Extract the (x, y) coordinate from the center of the cell holding the provided text.  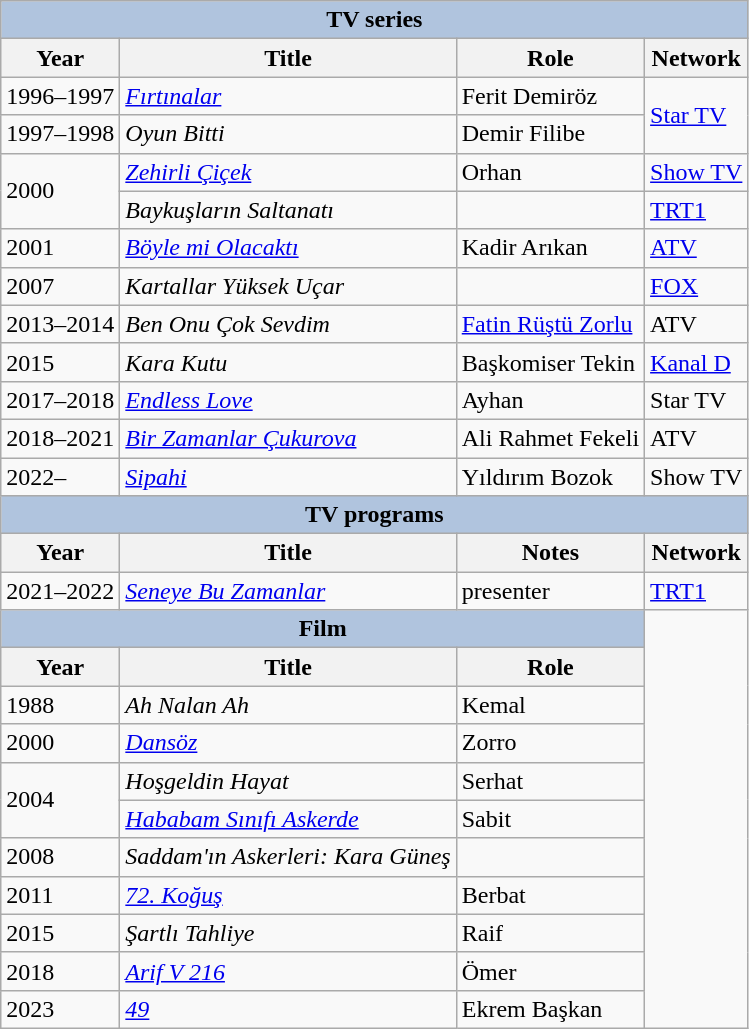
2013–2014 (60, 324)
2007 (60, 286)
2011 (60, 895)
Orhan (550, 172)
FOX (696, 286)
Ali Rahmet Fekeli (550, 438)
Berbat (550, 895)
49 (288, 1009)
Sipahi (288, 477)
Böyle mi Olacaktı (288, 248)
2017–2018 (60, 400)
72. Koğuş (288, 895)
2004 (60, 800)
Baykuşların Saltanatı (288, 210)
Ben Onu Çok Sevdim (288, 324)
Zorro (550, 743)
Fırtınalar (288, 96)
Ekrem Başkan (550, 1009)
Kadir Arıkan (550, 248)
Raif (550, 933)
Kemal (550, 705)
Saddam'ın Askerleri: Kara Güneş (288, 857)
1996–1997 (60, 96)
TV series (374, 20)
Hoşgeldin Hayat (288, 781)
Şartlı Tahliye (288, 933)
2001 (60, 248)
Yıldırım Bozok (550, 477)
2018–2021 (60, 438)
Başkomiser Tekin (550, 362)
2022– (60, 477)
Zehirli Çiçek (288, 172)
Serhat (550, 781)
2018 (60, 971)
Seneye Bu Zamanlar (288, 591)
Kanal D (696, 362)
Sabit (550, 819)
Ayhan (550, 400)
Oyun Bitti (288, 134)
Bir Zamanlar Çukurova (288, 438)
Demir Filibe (550, 134)
2008 (60, 857)
Kartallar Yüksek Uçar (288, 286)
2021–2022 (60, 591)
1997–1998 (60, 134)
Dansöz (288, 743)
Arif V 216 (288, 971)
Ah Nalan Ah (288, 705)
TV programs (374, 515)
Notes (550, 553)
presenter (550, 591)
Ferit Demiröz (550, 96)
1988 (60, 705)
Fatin Rüştü Zorlu (550, 324)
Endless Love (288, 400)
Ömer (550, 971)
Kara Kutu (288, 362)
Hababam Sınıfı Askerde (288, 819)
Film (323, 629)
2023 (60, 1009)
